For the text-containing cell, return its midpoint in [X, Y] coordinate format. 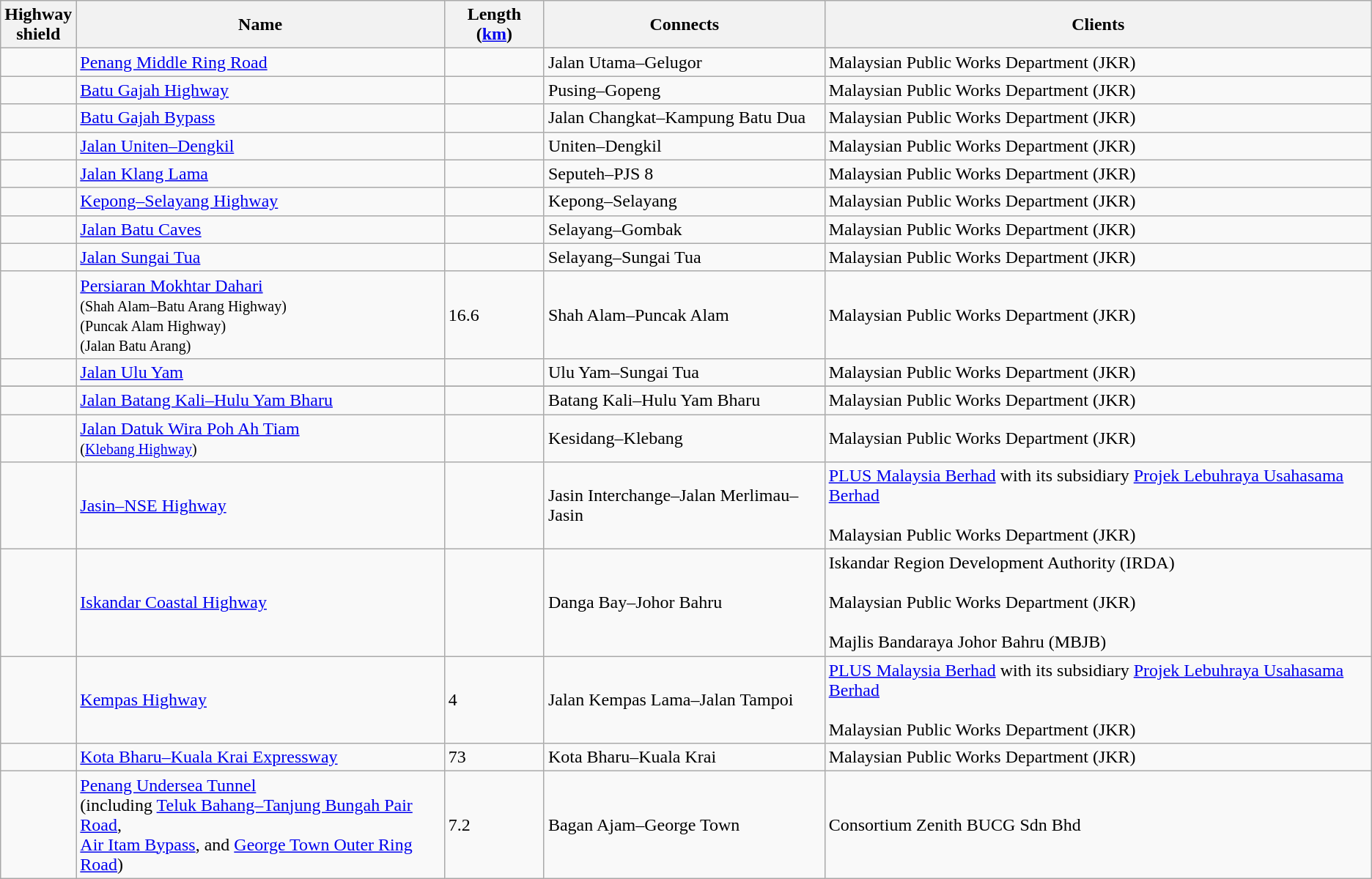
Batu Gajah Highway [260, 90]
Penang Undersea Tunnel(including Teluk Bahang–Tanjung Bungah Pair Road,Air Itam Bypass, and George Town Outer Ring Road) [260, 825]
Iskandar Region Development Authority (IRDA)Malaysian Public Works Department (JKR)Majlis Bandaraya Johor Bahru (MBJB) [1098, 603]
Length (km) [494, 25]
Penang Middle Ring Road [260, 62]
Batu Gajah Bypass [260, 118]
Bagan Ajam–George Town [685, 825]
Kepong–Selayang [685, 201]
Kesidang–Klebang [685, 438]
Jasin–NSE Highway [260, 505]
Jalan Ulu Yam [260, 372]
Selayang–Sungai Tua [685, 257]
Jalan Batu Caves [260, 229]
Uniten–Dengkil [685, 146]
Kepong–Selayang Highway [260, 201]
Jalan Utama–Gelugor [685, 62]
Danga Bay–Johor Bahru [685, 603]
Shah Alam–Puncak Alam [685, 315]
Jalan Datuk Wira Poh Ah Tiam(Klebang Highway) [260, 438]
Name [260, 25]
Selayang–Gombak [685, 229]
Kempas Highway [260, 700]
Jalan Changkat–Kampung Batu Dua [685, 118]
Kota Bharu–Kuala Krai Expressway [260, 757]
Consortium Zenith BUCG Sdn Bhd [1098, 825]
Ulu Yam–Sungai Tua [685, 372]
4 [494, 700]
Persiaran Mokhtar Dahari(Shah Alam–Batu Arang Highway)(Puncak Alam Highway)(Jalan Batu Arang) [260, 315]
Iskandar Coastal Highway [260, 603]
Jalan Uniten–Dengkil [260, 146]
Jalan Sungai Tua [260, 257]
Jalan Batang Kali–Hulu Yam Bharu [260, 400]
Jalan Klang Lama [260, 174]
73 [494, 757]
Jasin Interchange–Jalan Merlimau–Jasin [685, 505]
Jalan Kempas Lama–Jalan Tampoi [685, 700]
Pusing–Gopeng [685, 90]
16.6 [494, 315]
Kota Bharu–Kuala Krai [685, 757]
Clients [1098, 25]
Batang Kali–Hulu Yam Bharu [685, 400]
Connects [685, 25]
Seputeh–PJS 8 [685, 174]
7.2 [494, 825]
Highwayshield [38, 25]
